Detect which cell encompasses the target text, then output its [X, Y] center coordinate. 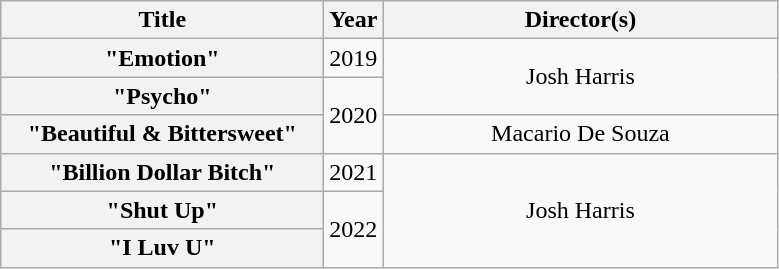
Director(s) [580, 20]
"Beautiful & Bittersweet" [162, 134]
"Emotion" [162, 58]
"Psycho" [162, 96]
Macario De Souza [580, 134]
2019 [354, 58]
2020 [354, 115]
Year [354, 20]
Title [162, 20]
"Billion Dollar Bitch" [162, 172]
2022 [354, 229]
"Shut Up" [162, 210]
2021 [354, 172]
"I Luv U" [162, 248]
